Capture the cell that displays the provided text and extract its (x, y) central coordinate. 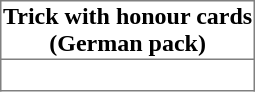
Trick with honour cards(German pack) (128, 30)
